Provide the [X, Y] coordinate of the cell's center where the given text is located.  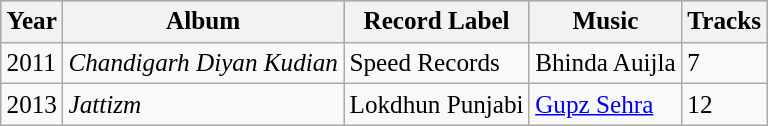
7 [724, 63]
Gupz Sehra [605, 105]
2011 [32, 63]
12 [724, 105]
Jattizm [204, 105]
Speed Records [437, 63]
Album [204, 22]
Chandigarh Diyan Kudian [204, 63]
Lokdhun Punjabi [437, 105]
Tracks [724, 22]
2013 [32, 105]
Record Label [437, 22]
Music [605, 22]
Bhinda Auijla [605, 63]
Year [32, 22]
